Provide the (x, y) coordinate of the cell's center where the given text is located.  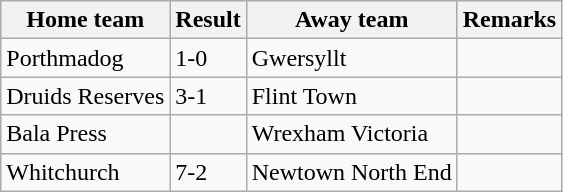
Flint Town (352, 96)
Gwersyllt (352, 58)
Porthmadog (86, 58)
3-1 (208, 96)
Newtown North End (352, 172)
1-0 (208, 58)
Bala Press (86, 134)
7-2 (208, 172)
Wrexham Victoria (352, 134)
Away team (352, 20)
Home team (86, 20)
Remarks (509, 20)
Druids Reserves (86, 96)
Whitchurch (86, 172)
Result (208, 20)
